From the cell containing the given text, extract its center point as [X, Y] coordinate. 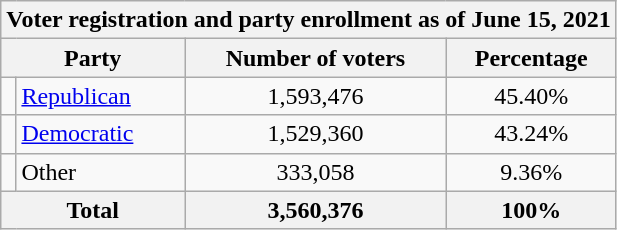
Percentage [531, 58]
Democratic [100, 134]
1,593,476 [316, 96]
Other [100, 172]
Total [93, 210]
Number of voters [316, 58]
Republican [100, 96]
9.36% [531, 172]
100% [531, 210]
1,529,360 [316, 134]
43.24% [531, 134]
333,058 [316, 172]
45.40% [531, 96]
Party [93, 58]
Voter registration and party enrollment as of June 15, 2021 [308, 20]
3,560,376 [316, 210]
